Determine the [X, Y] coordinate at the center of the cell enclosing the given text.  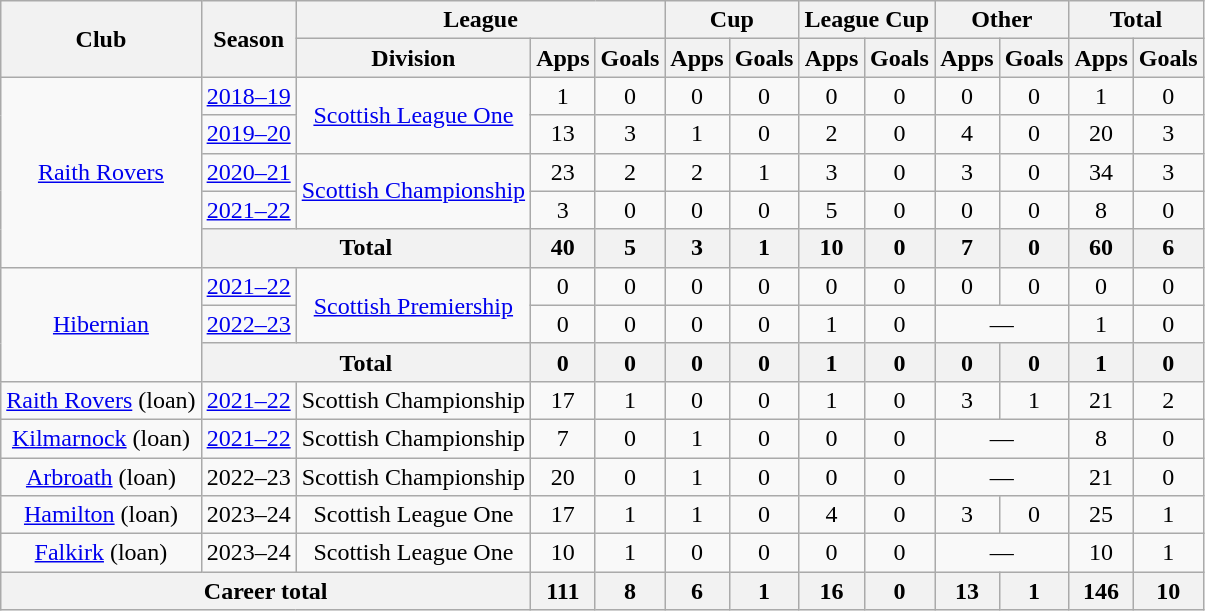
40 [563, 248]
Hamilton (loan) [101, 515]
Raith Rovers [101, 172]
Division [413, 58]
Kilmarnock (loan) [101, 438]
Club [101, 39]
23 [563, 172]
111 [563, 591]
Cup [732, 20]
Raith Rovers (loan) [101, 400]
2019–20 [248, 134]
Falkirk (loan) [101, 553]
Career total [266, 591]
Arbroath (loan) [101, 477]
2018–19 [248, 96]
34 [1101, 172]
League [480, 20]
146 [1101, 591]
60 [1101, 248]
Season [248, 39]
2020–21 [248, 172]
League Cup [867, 20]
Scottish Premiership [413, 305]
Other [1002, 20]
25 [1101, 515]
Hibernian [101, 324]
16 [832, 591]
